Capture the cell that displays the provided text and extract its (x, y) central coordinate. 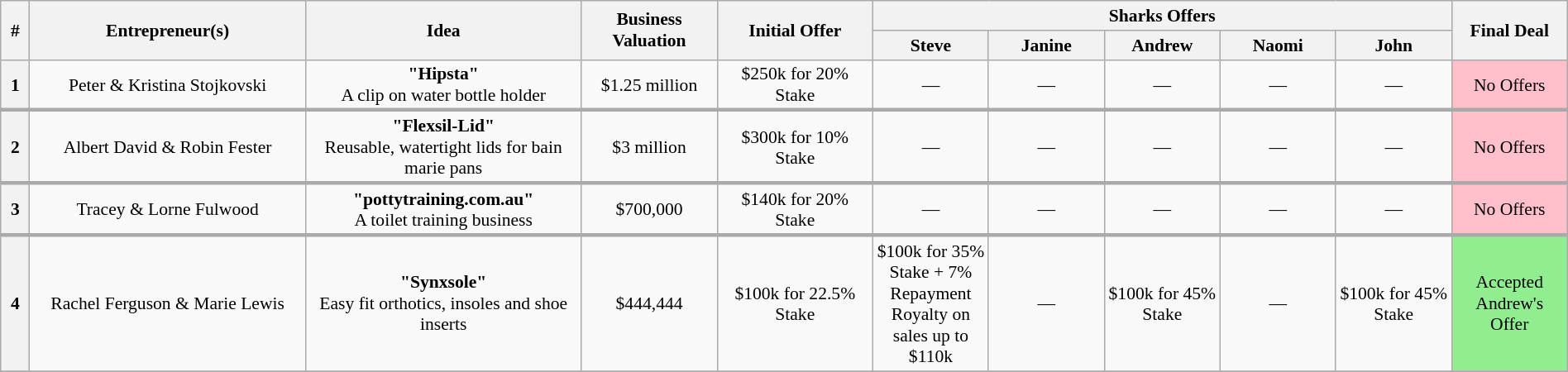
3 (15, 210)
Tracey & Lorne Fulwood (168, 210)
Rachel Ferguson & Marie Lewis (168, 303)
John (1394, 45)
$100k for 35% Stake + 7% Repayment Royalty on sales up to $110k (930, 303)
Peter & Kristina Stojkovski (168, 84)
Steve (930, 45)
$300k for 10% Stake (795, 147)
"pottytraining.com.au" A toilet training business (443, 210)
4 (15, 303)
Sharks Offers (1162, 16)
$3 million (649, 147)
"Synxsole" Easy fit orthotics, insoles and shoe inserts (443, 303)
Naomi (1278, 45)
Entrepreneur(s) (168, 30)
Idea (443, 30)
Final Deal (1509, 30)
"Hipsta" A clip on water bottle holder (443, 84)
Business Valuation (649, 30)
Accepted Andrew's Offer (1509, 303)
2 (15, 147)
"Flexsil-Lid" Reusable, watertight lids for bain marie pans (443, 147)
$444,444 (649, 303)
$250k for 20% Stake (795, 84)
# (15, 30)
$100k for 22.5% Stake (795, 303)
Janine (1046, 45)
$1.25 million (649, 84)
Albert David & Robin Fester (168, 147)
$700,000 (649, 210)
1 (15, 84)
$140k for 20% Stake (795, 210)
Initial Offer (795, 30)
Andrew (1162, 45)
